Return the [X, Y] coordinate for the center point of the cell that contains the specified text.  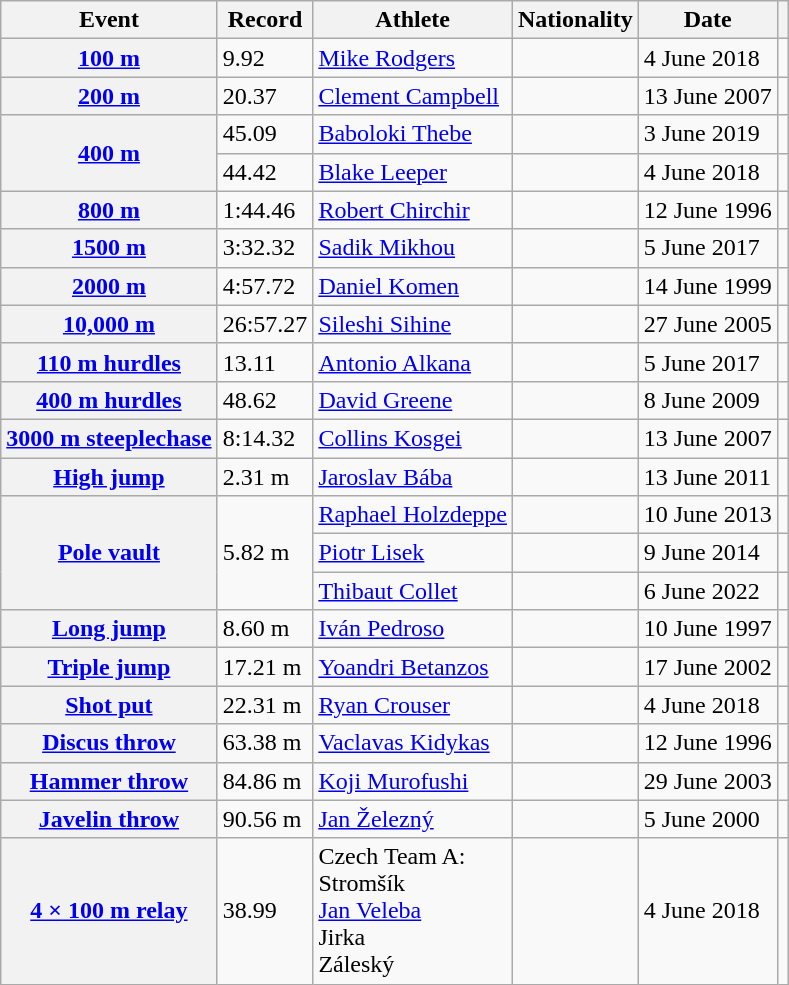
3 June 2019 [708, 134]
8 June 2009 [708, 400]
Iván Pedroso [413, 629]
13 June 2011 [708, 477]
Vaclavas Kidykas [413, 743]
Jaroslav Bába [413, 477]
9.92 [265, 58]
Collins Kosgei [413, 438]
Jan Železný [413, 819]
44.42 [265, 172]
Triple jump [109, 667]
Long jump [109, 629]
5 June 2000 [708, 819]
Raphael Holzdeppe [413, 515]
Date [708, 20]
100 m [109, 58]
1500 m [109, 248]
3:32.32 [265, 248]
Yoandri Betanzos [413, 667]
800 m [109, 210]
8:14.32 [265, 438]
2.31 m [265, 477]
3000 m steeplechase [109, 438]
Robert Chirchir [413, 210]
63.38 m [265, 743]
45.09 [265, 134]
Czech Team A:StromšíkJan VelebaJirkaZáleský [413, 911]
400 m [109, 153]
29 June 2003 [708, 781]
84.86 m [265, 781]
David Greene [413, 400]
4:57.72 [265, 286]
20.37 [265, 96]
Event [109, 20]
Shot put [109, 705]
10 June 1997 [708, 629]
48.62 [265, 400]
Sadik Mikhou [413, 248]
9 June 2014 [708, 553]
Record [265, 20]
90.56 m [265, 819]
5.82 m [265, 553]
High jump [109, 477]
Hammer throw [109, 781]
4 × 100 m relay [109, 911]
10 June 2013 [708, 515]
Pole vault [109, 553]
110 m hurdles [109, 362]
Clement Campbell [413, 96]
1:44.46 [265, 210]
26:57.27 [265, 324]
Javelin throw [109, 819]
Blake Leeper [413, 172]
Baboloki Thebe [413, 134]
14 June 1999 [708, 286]
200 m [109, 96]
Antonio Alkana [413, 362]
10,000 m [109, 324]
27 June 2005 [708, 324]
17.21 m [265, 667]
Sileshi Sihine [413, 324]
22.31 m [265, 705]
Thibaut Collet [413, 591]
8.60 m [265, 629]
Ryan Crouser [413, 705]
400 m hurdles [109, 400]
Piotr Lisek [413, 553]
38.99 [265, 911]
Athlete [413, 20]
Nationality [576, 20]
2000 m [109, 286]
13.11 [265, 362]
Mike Rodgers [413, 58]
17 June 2002 [708, 667]
6 June 2022 [708, 591]
Koji Murofushi [413, 781]
Daniel Komen [413, 286]
Discus throw [109, 743]
